Provide the (X, Y) coordinate of the cell's center where the given text is located.  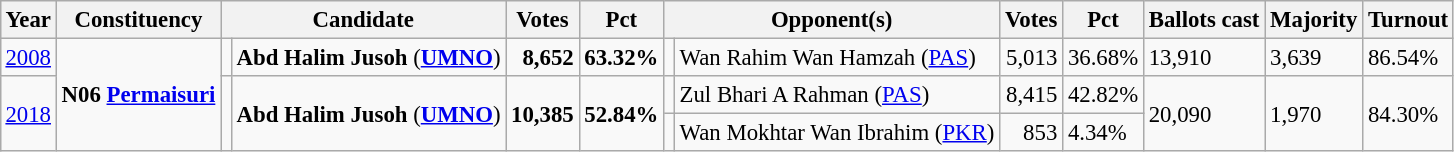
3,639 (1314, 57)
Majority (1314, 20)
36.68% (1104, 57)
Candidate (364, 20)
5,013 (1032, 57)
Ballots cast (1204, 20)
86.54% (1408, 57)
13,910 (1204, 57)
Year (28, 20)
1,970 (1314, 114)
Turnout (1408, 20)
2008 (28, 57)
84.30% (1408, 114)
8,415 (1032, 95)
Wan Mokhtar Wan Ibrahim (PKR) (836, 133)
N06 Permaisuri (138, 94)
42.82% (1104, 95)
Opponent(s) (832, 20)
2018 (28, 114)
8,652 (542, 57)
52.84% (622, 114)
20,090 (1204, 114)
853 (1032, 133)
Wan Rahim Wan Hamzah (PAS) (836, 57)
63.32% (622, 57)
4.34% (1104, 133)
10,385 (542, 114)
Zul Bhari A Rahman (PAS) (836, 95)
Constituency (138, 20)
